Return the [X, Y] coordinate for the center point of the cell that contains the specified text.  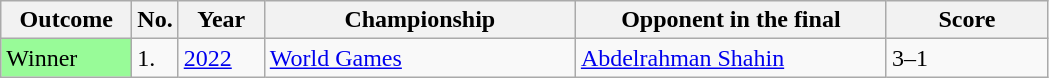
Outcome [66, 20]
Opponent in the final [730, 20]
No. [155, 20]
2022 [221, 58]
1. [155, 58]
Winner [66, 58]
Score [966, 20]
Championship [420, 20]
3–1 [966, 58]
Abdelrahman Shahin [730, 58]
World Games [420, 58]
Year [221, 20]
